Extract the [X, Y] coordinate from the center of the cell holding the provided text.  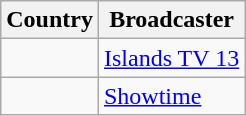
Islands TV 13 [171, 58]
Showtime [171, 96]
Country [50, 20]
Broadcaster [171, 20]
